Search for the cell housing the specified text and yield its [X, Y] center coordinate. 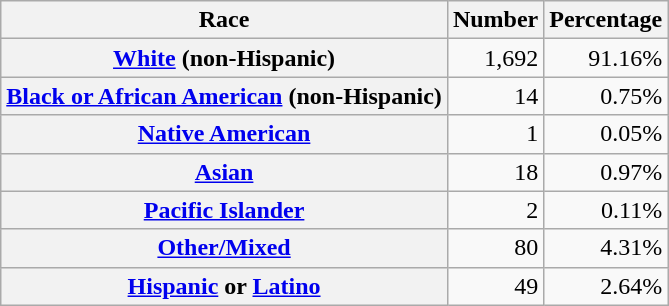
Race [224, 20]
4.31% [606, 248]
White (non-Hispanic) [224, 58]
Asian [224, 172]
Pacific Islander [224, 210]
Number [495, 20]
2.64% [606, 286]
14 [495, 96]
0.11% [606, 210]
Percentage [606, 20]
2 [495, 210]
80 [495, 248]
0.75% [606, 96]
91.16% [606, 58]
1 [495, 134]
1,692 [495, 58]
Black or African American (non-Hispanic) [224, 96]
49 [495, 286]
0.05% [606, 134]
0.97% [606, 172]
Native American [224, 134]
Other/Mixed [224, 248]
Hispanic or Latino [224, 286]
18 [495, 172]
